Extract the (X, Y) coordinate from the center of the cell holding the provided text.  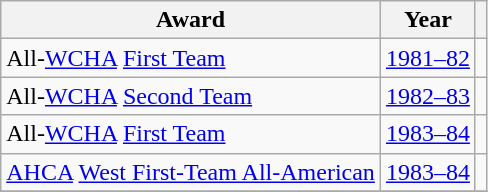
1982–83 (428, 96)
All-WCHA Second Team (191, 96)
1981–82 (428, 58)
Year (428, 20)
AHCA West First-Team All-American (191, 172)
Award (191, 20)
